For the text-containing cell, return its midpoint in (X, Y) coordinate format. 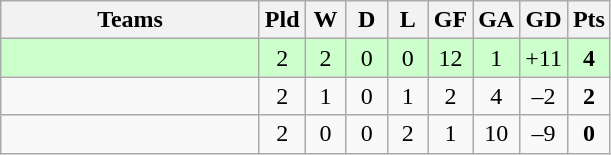
–2 (544, 96)
+11 (544, 58)
W (326, 20)
10 (496, 134)
D (366, 20)
GF (450, 20)
Pts (588, 20)
L (408, 20)
Teams (130, 20)
–9 (544, 134)
Pld (282, 20)
GD (544, 20)
12 (450, 58)
GA (496, 20)
